Capture the cell that displays the provided text and extract its (x, y) central coordinate. 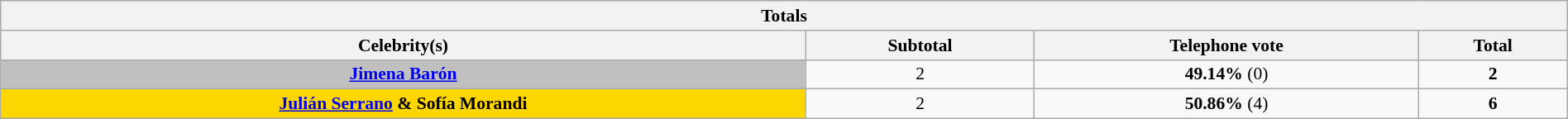
50.86% (4) (1226, 104)
Julián Serrano & Sofía Morandi (404, 104)
Celebrity(s) (404, 45)
Telephone vote (1226, 45)
6 (1493, 104)
Jimena Barón (404, 74)
Subtotal (920, 45)
49.14% (0) (1226, 74)
Totals (784, 16)
Total (1493, 45)
